Extract the (X, Y) coordinate from the center of the cell holding the provided text.  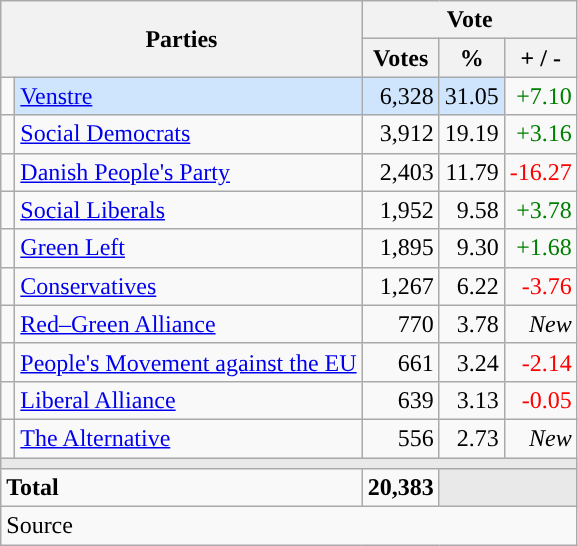
2,403 (400, 172)
+3.78 (540, 210)
+3.16 (540, 134)
9.30 (472, 248)
1,267 (400, 286)
19.19 (472, 134)
11.79 (472, 172)
Total (182, 488)
661 (400, 362)
1,952 (400, 210)
The Alternative (188, 438)
Red–Green Alliance (188, 324)
Social Democrats (188, 134)
3.78 (472, 324)
3.13 (472, 400)
-3.76 (540, 286)
770 (400, 324)
556 (400, 438)
Danish People's Party (188, 172)
6.22 (472, 286)
6,328 (400, 96)
-2.14 (540, 362)
3.24 (472, 362)
People's Movement against the EU (188, 362)
Green Left (188, 248)
2.73 (472, 438)
+ / - (540, 58)
-16.27 (540, 172)
Liberal Alliance (188, 400)
-0.05 (540, 400)
Venstre (188, 96)
Vote (470, 20)
Social Liberals (188, 210)
Parties (182, 39)
Source (290, 526)
3,912 (400, 134)
20,383 (400, 488)
+7.10 (540, 96)
+1.68 (540, 248)
% (472, 58)
1,895 (400, 248)
639 (400, 400)
9.58 (472, 210)
Conservatives (188, 286)
31.05 (472, 96)
Votes (400, 58)
